Extract the (x, y) coordinate from the center of the cell holding the provided text.  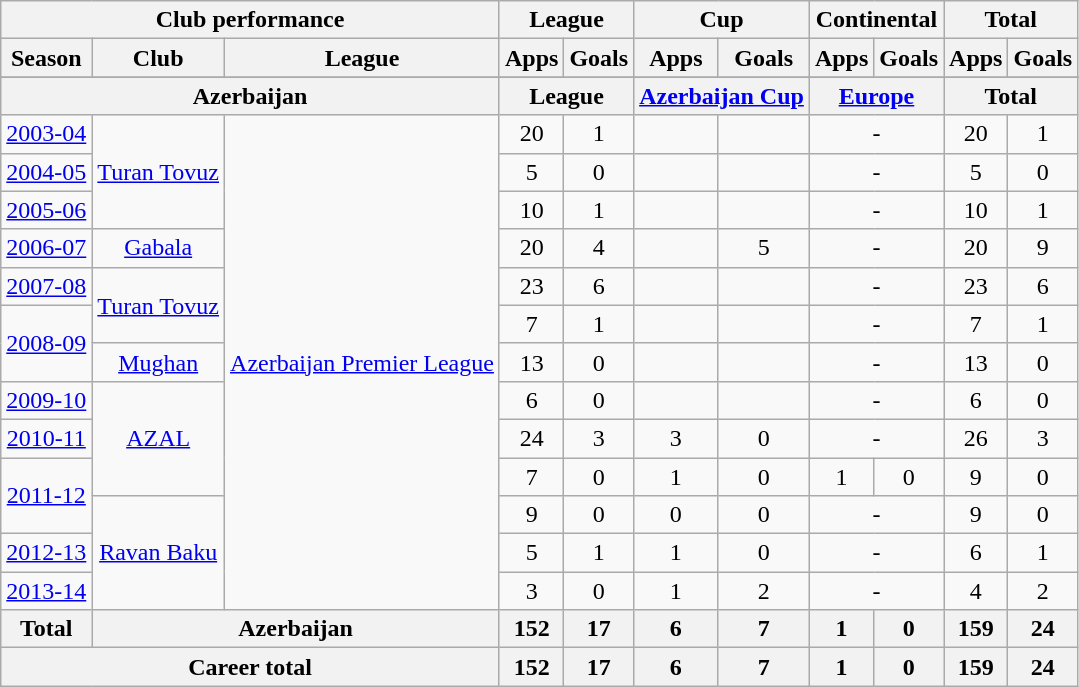
Season (46, 58)
Club performance (250, 20)
2010-11 (46, 438)
2008-09 (46, 343)
2003-04 (46, 134)
2006-07 (46, 248)
Azerbaijan Cup (722, 96)
Career total (250, 667)
Azerbaijan Premier League (362, 362)
2009-10 (46, 400)
Gabala (158, 248)
Continental (876, 20)
Club (158, 58)
2004-05 (46, 172)
Ravan Baku (158, 553)
2011-12 (46, 496)
2005-06 (46, 210)
2013-14 (46, 591)
26 (976, 438)
2012-13 (46, 553)
Europe (876, 96)
Mughan (158, 362)
AZAL (158, 438)
2007-08 (46, 286)
Cup (722, 20)
